Provide the [X, Y] coordinate of the cell's center where the given text is located.  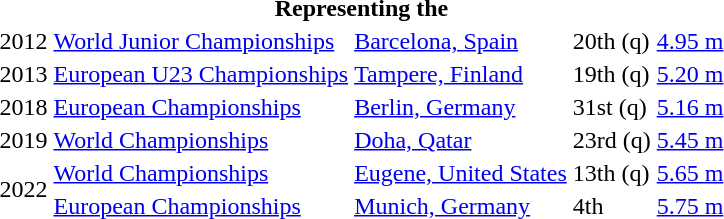
20th (q) [612, 41]
19th (q) [612, 74]
Doha, Qatar [461, 140]
13th (q) [612, 173]
European Championships [201, 107]
23rd (q) [612, 140]
Eugene, United States [461, 173]
Barcelona, Spain [461, 41]
Tampere, Finland [461, 74]
European U23 Championships [201, 74]
Berlin, Germany [461, 107]
World Junior Championships [201, 41]
31st (q) [612, 107]
